Search for the cell housing the specified text and yield its [X, Y] center coordinate. 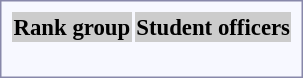
Student officers [214, 27]
Rank group [72, 27]
